Return [x, y] of the center of cell containing provided text 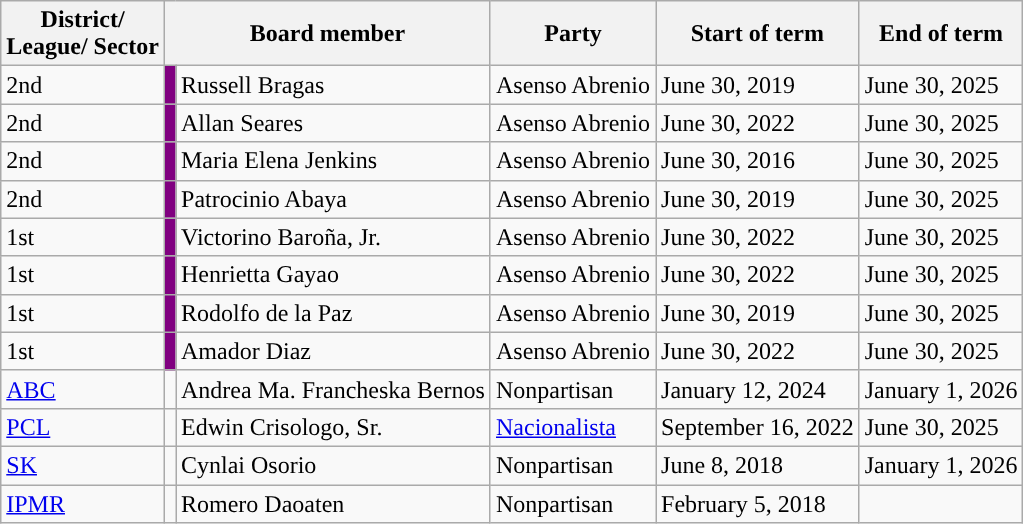
PCL [83, 427]
Amador Diaz [334, 351]
Russell Bragas [334, 85]
ABC [83, 389]
Nacionalista [572, 427]
IPMR [83, 503]
Rodolfo de la Paz [334, 313]
June 8, 2018 [758, 465]
Maria Elena Jenkins [334, 161]
SK [83, 465]
Cynlai Osorio [334, 465]
Romero Daoaten [334, 503]
Allan Seares [334, 123]
January 12, 2024 [758, 389]
Victorino Baroña, Jr. [334, 237]
June 30, 2016 [758, 161]
Start of term [758, 34]
Henrietta Gayao [334, 275]
District/League/ Sector [83, 34]
Party [572, 34]
Andrea Ma. Francheska Bernos [334, 389]
February 5, 2018 [758, 503]
End of term [941, 34]
September 16, 2022 [758, 427]
Edwin Crisologo, Sr. [334, 427]
Patrocinio Abaya [334, 199]
Board member [327, 34]
